Detect which cell encompasses the target text, then output its (x, y) center coordinate. 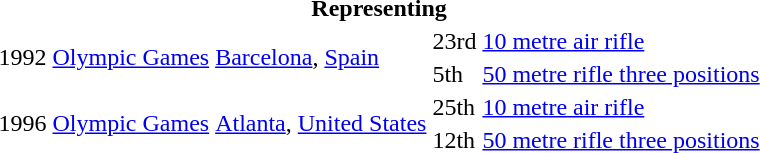
Barcelona, Spain (321, 58)
25th (454, 107)
5th (454, 74)
23rd (454, 41)
Olympic Games (131, 58)
